Pinpoint the cell where the given text exists, returning its (X, Y) midpoint coordinate. 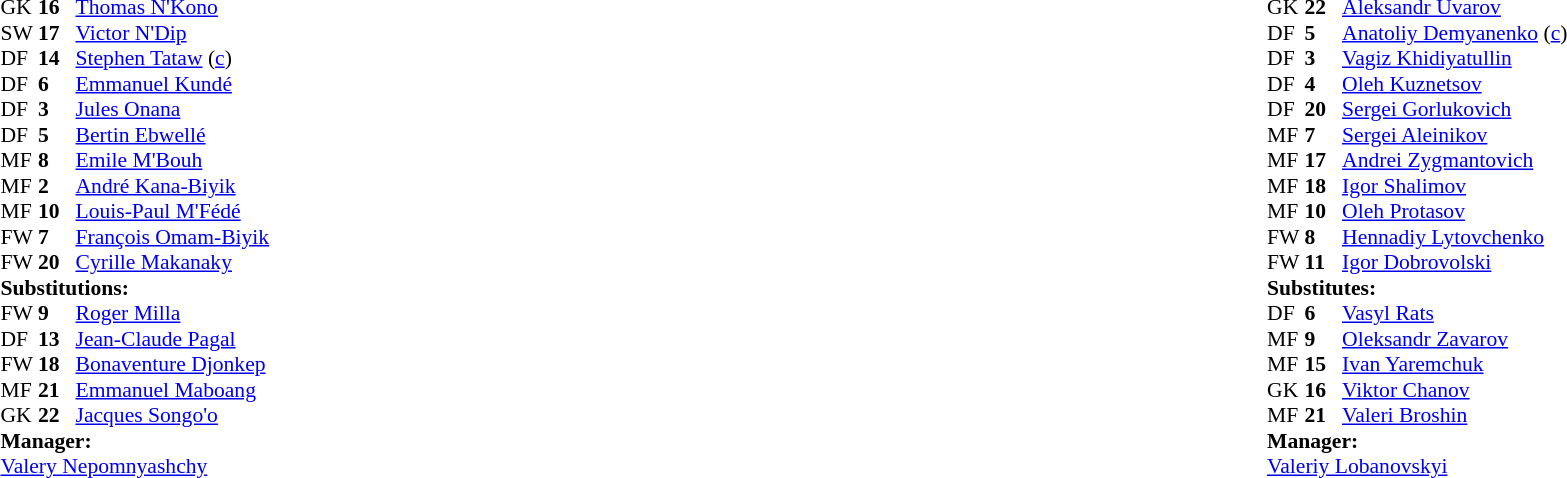
Andrei Zygmantovich (1454, 161)
Substitutions: (134, 288)
4 (1324, 84)
Igor Shalimov (1454, 186)
André Kana-Biyik (173, 186)
Hennadiy Lytovchenko (1454, 237)
Emmanuel Maboang (173, 390)
16 (1324, 390)
Oleksandr Zavarov (1454, 339)
Sergei Gorlukovich (1454, 109)
Cyrille Makanaky (173, 263)
Viktor Chanov (1454, 390)
Igor Dobrovolski (1454, 263)
SW (19, 33)
Emile M'Bouh (173, 161)
Jules Onana (173, 109)
2 (57, 186)
Jacques Songo'o (173, 415)
Jean-Claude Pagal (173, 339)
Bonaventure Djonkep (173, 365)
Vagiz Khidiyatullin (1454, 59)
14 (57, 59)
Oleh Kuznetsov (1454, 84)
Valeri Broshin (1454, 415)
13 (57, 339)
Sergei Aleinikov (1454, 135)
15 (1324, 365)
Stephen Tataw (c) (173, 59)
Anatoliy Demyanenko (c) (1454, 33)
Vasyl Rats (1454, 313)
Roger Milla (173, 313)
Ivan Yaremchuk (1454, 365)
Substitutes: (1417, 288)
Bertin Ebwellé (173, 135)
Emmanuel Kundé (173, 84)
François Omam-Biyik (173, 237)
22 (57, 415)
Oleh Protasov (1454, 211)
11 (1324, 263)
Louis-Paul M'Fédé (173, 211)
Victor N'Dip (173, 33)
